Extract the [X, Y] coordinate from the center of the cell holding the provided text.  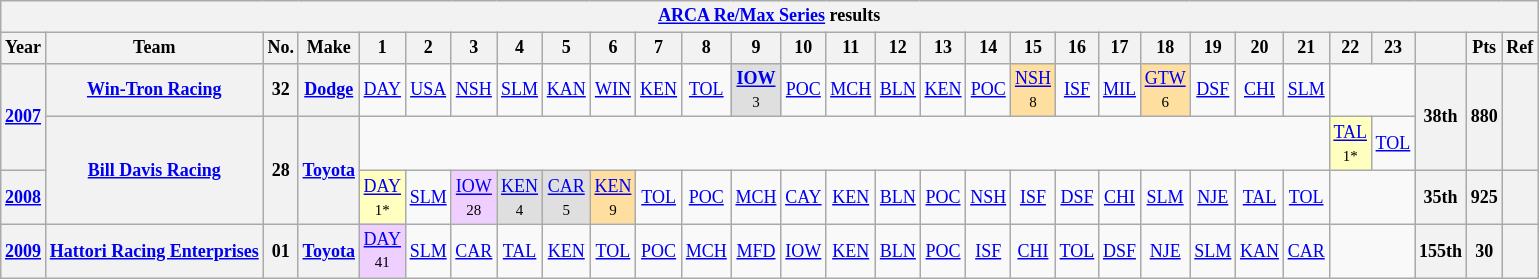
38th [1441, 116]
Hattori Racing Enterprises [154, 251]
15 [1034, 48]
MIL [1120, 90]
18 [1165, 48]
8 [706, 48]
DAY1* [382, 197]
880 [1484, 116]
CAR5 [566, 197]
TAL1* [1350, 144]
Ref [1520, 48]
20 [1260, 48]
155th [1441, 251]
21 [1306, 48]
IOW [804, 251]
KEN9 [613, 197]
Win-Tron Racing [154, 90]
35th [1441, 197]
11 [851, 48]
4 [520, 48]
5 [566, 48]
DAY [382, 90]
WIN [613, 90]
2 [428, 48]
Team [154, 48]
DAY41 [382, 251]
32 [280, 90]
14 [988, 48]
Dodge [328, 90]
01 [280, 251]
16 [1076, 48]
GTW6 [1165, 90]
22 [1350, 48]
No. [280, 48]
KEN4 [520, 197]
Bill Davis Racing [154, 170]
7 [659, 48]
3 [474, 48]
925 [1484, 197]
2009 [24, 251]
13 [943, 48]
10 [804, 48]
1 [382, 48]
28 [280, 170]
9 [756, 48]
23 [1392, 48]
NSH8 [1034, 90]
ARCA Re/Max Series results [770, 16]
30 [1484, 251]
12 [898, 48]
6 [613, 48]
Make [328, 48]
2008 [24, 197]
IOW3 [756, 90]
Year [24, 48]
2007 [24, 116]
IOW28 [474, 197]
CAY [804, 197]
USA [428, 90]
17 [1120, 48]
MFD [756, 251]
Pts [1484, 48]
19 [1213, 48]
